Determine the [X, Y] coordinate at the center of the cell enclosing the given text.  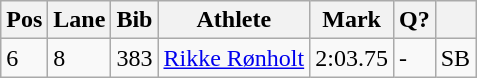
Mark [352, 20]
SB [455, 58]
Pos [24, 20]
6 [24, 58]
Rikke Rønholt [234, 58]
383 [134, 58]
Q? [414, 20]
- [414, 58]
Athlete [234, 20]
8 [80, 58]
Bib [134, 20]
Lane [80, 20]
2:03.75 [352, 58]
